Output the (x, y) coordinate of the center of the cell containing the given text.  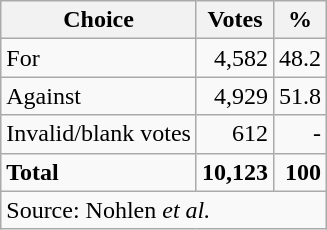
Against (99, 96)
4,582 (234, 58)
Total (99, 172)
Votes (234, 20)
Source: Nohlen et al. (164, 210)
% (300, 20)
51.8 (300, 96)
For (99, 58)
100 (300, 172)
Choice (99, 20)
612 (234, 134)
48.2 (300, 58)
Invalid/blank votes (99, 134)
4,929 (234, 96)
10,123 (234, 172)
- (300, 134)
